From the cell containing the given text, extract its center point as [X, Y] coordinate. 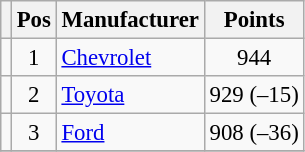
Ford [130, 133]
908 (–36) [254, 133]
Manufacturer [130, 20]
3 [34, 133]
Chevrolet [130, 58]
1 [34, 58]
944 [254, 58]
2 [34, 95]
Toyota [130, 95]
Points [254, 20]
Pos [34, 20]
929 (–15) [254, 95]
